Return [X, Y] of the center of cell containing provided text 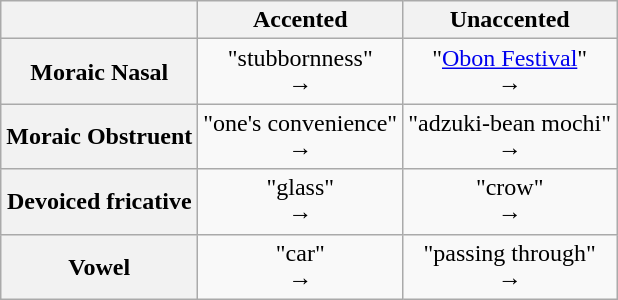
"Obon Festival" → [510, 72]
"crow" → [510, 202]
Accented [300, 20]
Vowel [100, 266]
"one's convenience" → [300, 136]
"glass" → [300, 202]
"stubbornness" → [300, 72]
Moraic Obstruent [100, 136]
Moraic Nasal [100, 72]
Unaccented [510, 20]
"car" → [300, 266]
"passing through" → [510, 266]
"adzuki-bean mochi" → [510, 136]
Devoiced fricative [100, 202]
